Find where the given text appears and provide that cell's center as (X, Y) coordinate. 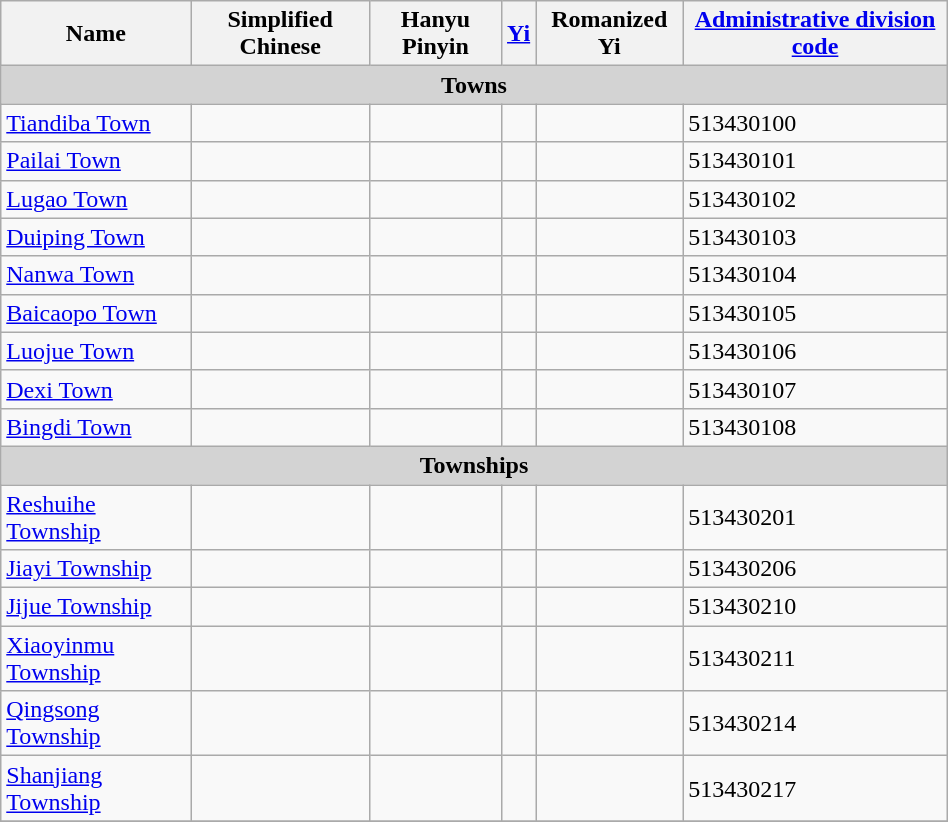
513430210 (815, 607)
Jiayi Township (96, 569)
Hanyu Pinyin (435, 34)
513430100 (815, 123)
513430211 (815, 658)
Duiping Town (96, 237)
513430106 (815, 351)
Reshuihe Township (96, 516)
Pailai Town (96, 161)
513430201 (815, 516)
Qingsong Township (96, 724)
Romanized Yi (610, 34)
513430217 (815, 788)
Dexi Town (96, 389)
Administrative division code (815, 34)
Townships (474, 465)
Towns (474, 85)
Luojue Town (96, 351)
Yi (519, 34)
513430107 (815, 389)
Tiandiba Town (96, 123)
Xiaoyinmu Township (96, 658)
Name (96, 34)
513430206 (815, 569)
Shanjiang Township (96, 788)
513430105 (815, 313)
513430103 (815, 237)
Baicaopo Town (96, 313)
513430102 (815, 199)
Simplified Chinese (280, 34)
Nanwa Town (96, 275)
513430214 (815, 724)
Lugao Town (96, 199)
Jijue Township (96, 607)
513430108 (815, 427)
513430104 (815, 275)
513430101 (815, 161)
Bingdi Town (96, 427)
